Detect which cell encompasses the target text, then output its (x, y) center coordinate. 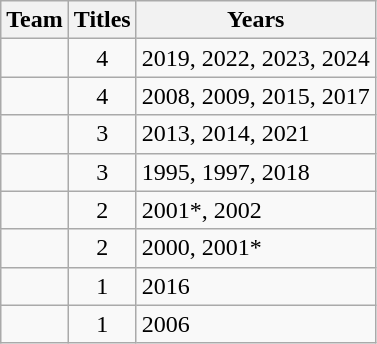
Years (256, 20)
2016 (256, 286)
Team (35, 20)
2013, 2014, 2021 (256, 134)
Titles (102, 20)
2000, 2001* (256, 248)
2008, 2009, 2015, 2017 (256, 96)
2001*, 2002 (256, 210)
1995, 1997, 2018 (256, 172)
2006 (256, 324)
2019, 2022, 2023, 2024 (256, 58)
